Provide the [X, Y] coordinate of the cell's center where the given text is located.  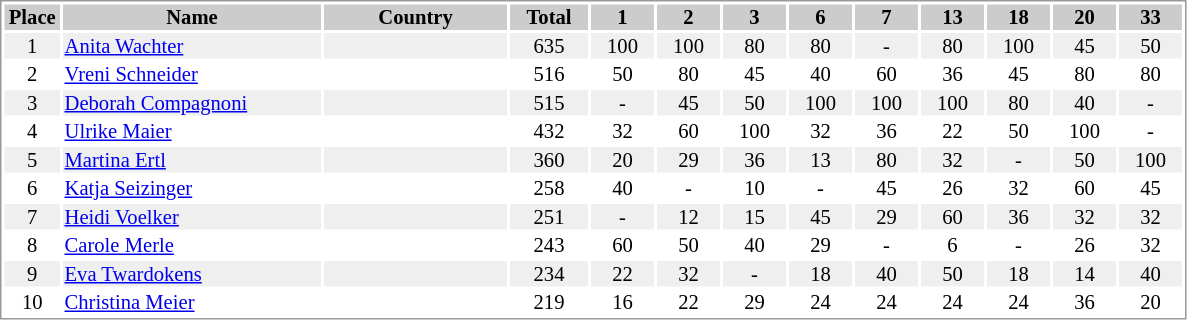
Vreni Schneider [192, 75]
4 [32, 131]
33 [1150, 17]
Christina Meier [192, 303]
9 [32, 274]
Heidi Voelker [192, 217]
515 [549, 103]
360 [549, 160]
Total [549, 17]
Martina Ertl [192, 160]
Carole Merle [192, 245]
Place [32, 17]
432 [549, 131]
8 [32, 245]
12 [688, 217]
Ulrike Maier [192, 131]
258 [549, 189]
Deborah Compagnoni [192, 103]
251 [549, 217]
5 [32, 160]
Anita Wachter [192, 46]
Eva Twardokens [192, 274]
516 [549, 75]
16 [622, 303]
Katja Seizinger [192, 189]
219 [549, 303]
234 [549, 274]
635 [549, 46]
243 [549, 245]
14 [1084, 274]
15 [754, 217]
Name [192, 17]
Country [416, 17]
